Extract the [X, Y] coordinate from the center of the cell holding the provided text.  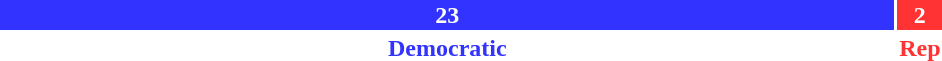
23 [448, 15]
2 [920, 15]
